Output the [X, Y] coordinate of the center of the cell containing the given text.  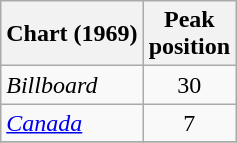
Peakposition [189, 34]
Chart (1969) [72, 34]
7 [189, 123]
Canada [72, 123]
30 [189, 85]
Billboard [72, 85]
